Identify which cell holds the provided text, then report its (x, y) central coordinate. 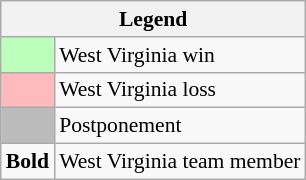
Legend (154, 19)
Postponement (180, 126)
West Virginia team member (180, 162)
West Virginia win (180, 55)
West Virginia loss (180, 90)
Bold (28, 162)
